Detect which cell encompasses the target text, then output its (x, y) center coordinate. 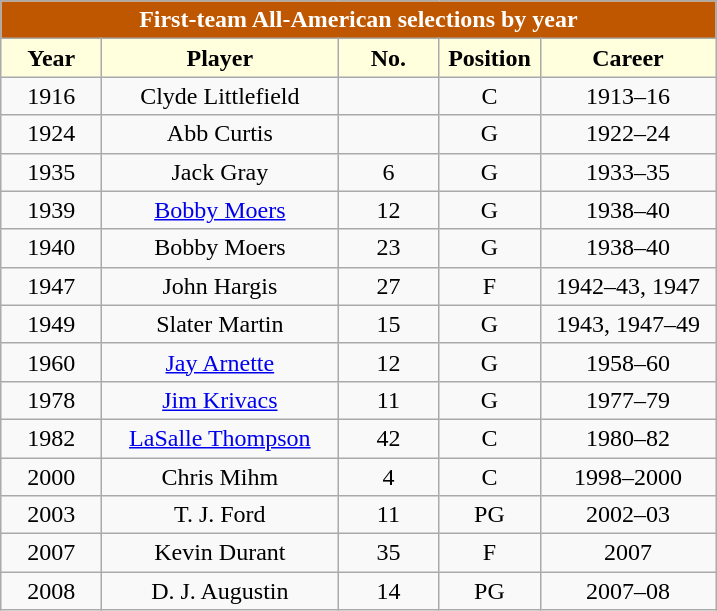
27 (388, 286)
Player (220, 58)
1939 (52, 210)
6 (388, 172)
35 (388, 553)
2002–03 (628, 515)
D. J. Augustin (220, 591)
Kevin Durant (220, 553)
Chris Mihm (220, 477)
T. J. Ford (220, 515)
Jack Gray (220, 172)
1935 (52, 172)
14 (388, 591)
1913–16 (628, 96)
1949 (52, 324)
1977–79 (628, 400)
LaSalle Thompson (220, 438)
1960 (52, 362)
23 (388, 248)
1924 (52, 134)
1980–82 (628, 438)
2003 (52, 515)
4 (388, 477)
2007–08 (628, 591)
John Hargis (220, 286)
Jim Krivacs (220, 400)
Position (490, 58)
15 (388, 324)
Year (52, 58)
Career (628, 58)
2008 (52, 591)
1978 (52, 400)
1982 (52, 438)
1916 (52, 96)
2000 (52, 477)
1922–24 (628, 134)
1947 (52, 286)
Jay Arnette (220, 362)
1942–43, 1947 (628, 286)
1943, 1947–49 (628, 324)
1958–60 (628, 362)
1940 (52, 248)
No. (388, 58)
Abb Curtis (220, 134)
Clyde Littlefield (220, 96)
1998–2000 (628, 477)
Slater Martin (220, 324)
1933–35 (628, 172)
42 (388, 438)
First-team All-American selections by year (358, 20)
